Identify which cell holds the provided text, then report its [x, y] central coordinate. 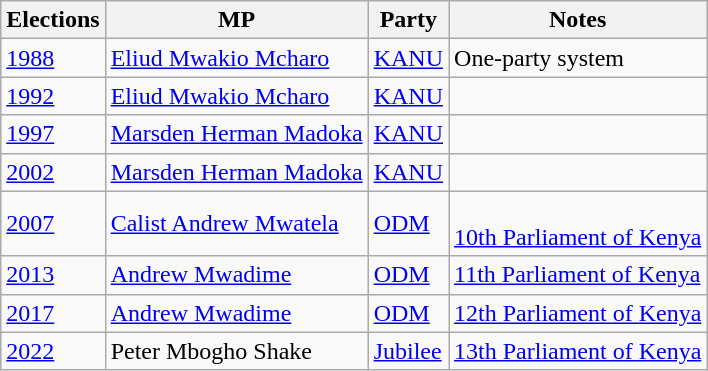
13th Parliament of Kenya [578, 351]
11th Parliament of Kenya [578, 275]
2002 [53, 172]
1992 [53, 96]
One-party system [578, 58]
Jubilee [408, 351]
1997 [53, 134]
2007 [53, 224]
Elections [53, 20]
Notes [578, 20]
2022 [53, 351]
12th Parliament of Kenya [578, 313]
Calist Andrew Mwatela [236, 224]
MP [236, 20]
2013 [53, 275]
Party [408, 20]
1988 [53, 58]
Peter Mbogho Shake [236, 351]
2017 [53, 313]
10th Parliament of Kenya [578, 224]
